Output the (x, y) coordinate of the center of the cell containing the given text.  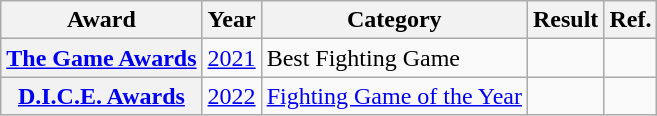
The Game Awards (102, 58)
Best Fighting Game (394, 58)
Award (102, 20)
Fighting Game of the Year (394, 96)
2021 (232, 58)
Ref. (630, 20)
Year (232, 20)
Result (565, 20)
D.I.C.E. Awards (102, 96)
Category (394, 20)
2022 (232, 96)
